Search for the cell housing the specified text and yield its [X, Y] center coordinate. 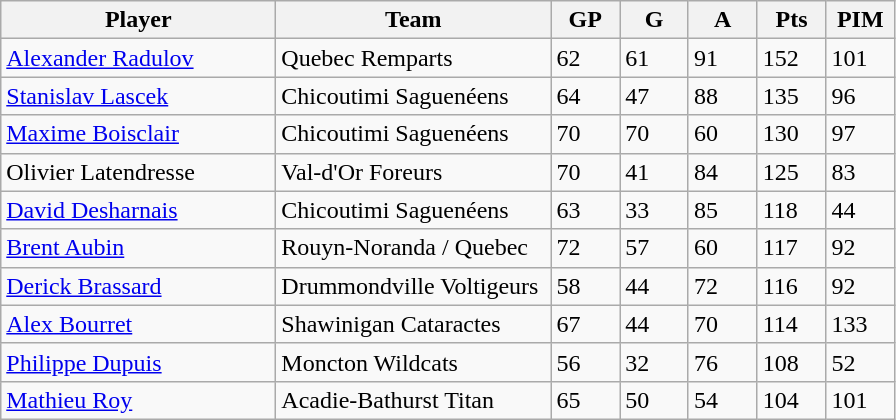
56 [586, 362]
41 [654, 172]
83 [860, 172]
116 [792, 286]
Olivier Latendresse [138, 172]
50 [654, 400]
Moncton Wildcats [414, 362]
67 [586, 324]
Acadie-Bathurst Titan [414, 400]
118 [792, 210]
85 [722, 210]
Drummondville Voltigeurs [414, 286]
96 [860, 96]
Rouyn-Noranda / Quebec [414, 248]
47 [654, 96]
Brent Aubin [138, 248]
33 [654, 210]
Val-d'Or Foreurs [414, 172]
54 [722, 400]
David Desharnais [138, 210]
76 [722, 362]
62 [586, 58]
84 [722, 172]
88 [722, 96]
Alex Bourret [138, 324]
58 [586, 286]
Stanislav Lascek [138, 96]
117 [792, 248]
Alexander Radulov [138, 58]
Quebec Remparts [414, 58]
114 [792, 324]
125 [792, 172]
Philippe Dupuis [138, 362]
32 [654, 362]
97 [860, 134]
130 [792, 134]
Shawinigan Cataractes [414, 324]
135 [792, 96]
57 [654, 248]
Mathieu Roy [138, 400]
63 [586, 210]
GP [586, 20]
91 [722, 58]
52 [860, 362]
65 [586, 400]
A [722, 20]
Team [414, 20]
Maxime Boisclair [138, 134]
61 [654, 58]
Derick Brassard [138, 286]
104 [792, 400]
64 [586, 96]
PIM [860, 20]
133 [860, 324]
152 [792, 58]
G [654, 20]
Pts [792, 20]
108 [792, 362]
Player [138, 20]
